Return the (x, y) coordinate for the center point of the cell that contains the specified text.  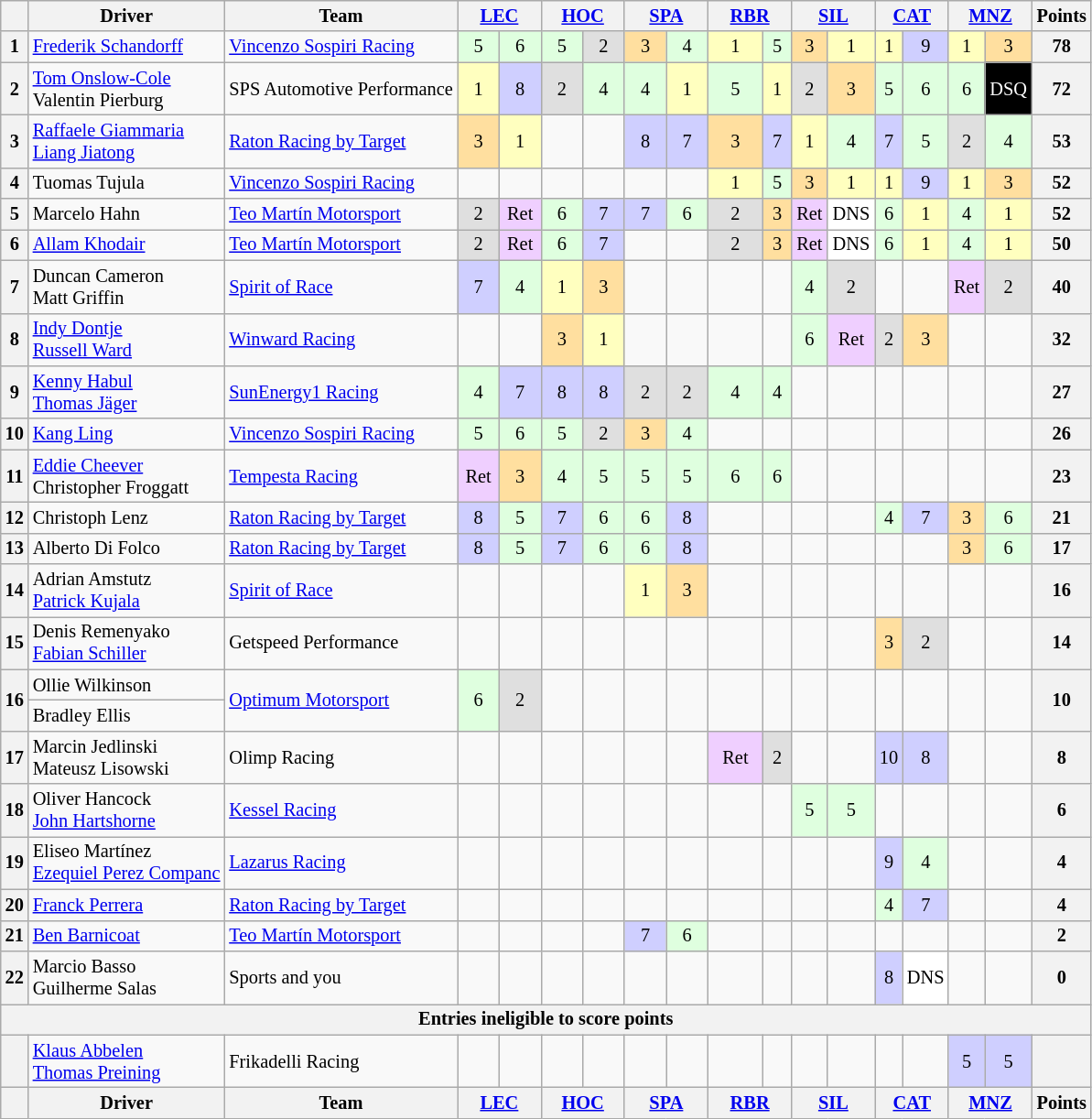
15 (15, 643)
18 (15, 810)
Optimum Motorsport (341, 700)
Marcin Jedlinski Mateusz Lisowski (126, 757)
Adrian Amstutz Patrick Kujala (126, 591)
Alberto Di Folco (126, 549)
Marcio Basso Guilherme Salas (126, 977)
Kenny Habul Thomas Jäger (126, 392)
Kessel Racing (341, 810)
26 (1062, 434)
Christoph Lenz (126, 517)
20 (15, 905)
Lazarus Racing (341, 863)
Bradley Ellis (126, 715)
SPS Automotive Performance (341, 89)
Tuomas Tujula (126, 183)
Eliseo Martínez Ezequiel Perez Companc (126, 863)
Eddie Cheever Christopher Froggatt (126, 476)
32 (1062, 340)
22 (15, 977)
Oliver Hancock John Hartshorne (126, 810)
40 (1062, 287)
SunEnergy1 Racing (341, 392)
Allam Khodair (126, 244)
Tempesta Racing (341, 476)
11 (15, 476)
50 (1062, 244)
Duncan Cameron Matt Griffin (126, 287)
Raffaele Giammaria Liang Jiatong (126, 141)
Denis Remenyako Fabian Schiller (126, 643)
72 (1062, 89)
Tom Onslow-Cole Valentin Pierburg (126, 89)
DSQ (1009, 89)
53 (1062, 141)
Frikadelli Racing (341, 1061)
Winward Racing (341, 340)
12 (15, 517)
19 (15, 863)
Indy Dontje Russell Ward (126, 340)
Entries ineligible to score points (546, 1019)
Sports and you (341, 977)
Frederik Schandorff (126, 47)
Getspeed Performance (341, 643)
Ollie Wilkinson (126, 685)
Olimp Racing (341, 757)
27 (1062, 392)
78 (1062, 47)
Franck Perrera (126, 905)
0 (1062, 977)
Kang Ling (126, 434)
13 (15, 549)
23 (1062, 476)
Klaus Abbelen Thomas Preining (126, 1061)
Marcelo Hahn (126, 214)
Ben Barnicoat (126, 936)
